Determine the [X, Y] coordinate at the center of the cell enclosing the given text.  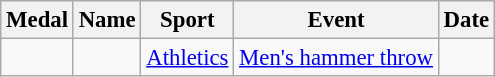
Sport [188, 20]
Name [107, 20]
Men's hammer throw [336, 58]
Event [336, 20]
Medal [38, 20]
Date [466, 20]
Athletics [188, 58]
